Scan for the cell matching the given text and deliver its [X, Y] coordinate at center. 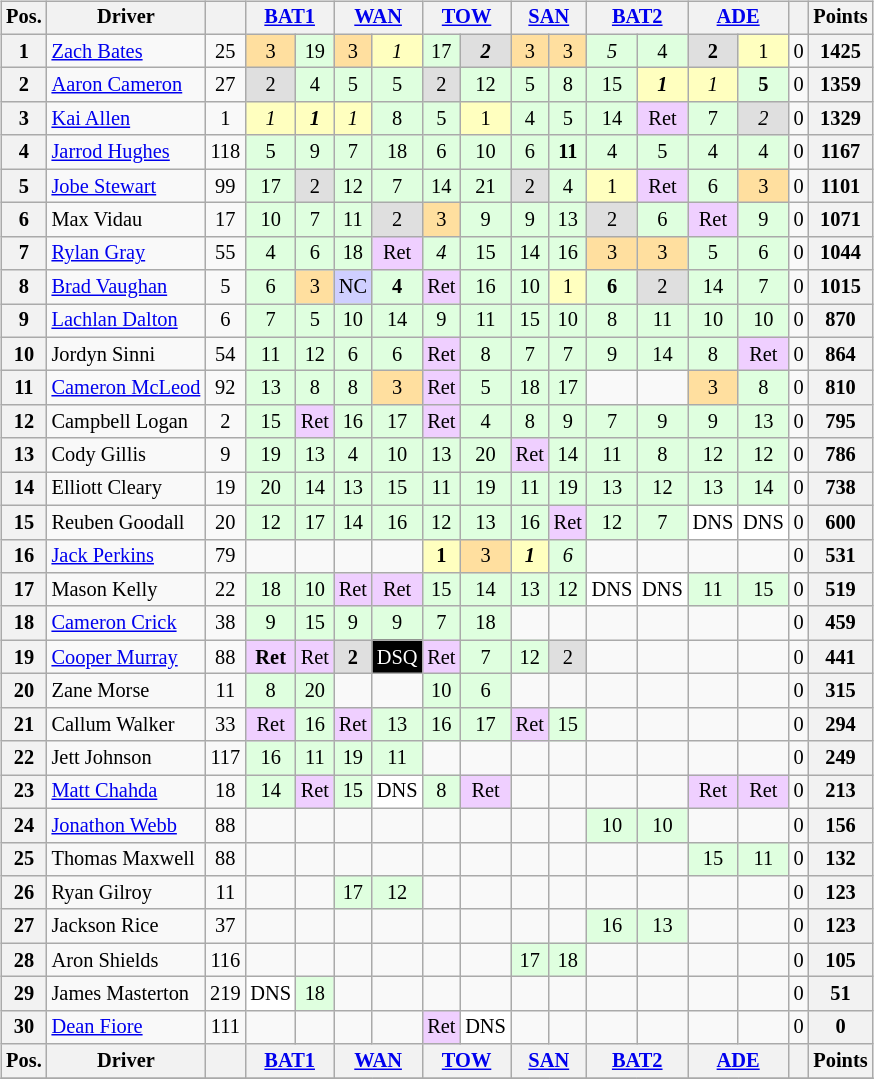
1167 [840, 152]
Zane Morse [126, 691]
Zach Bates [126, 51]
111 [225, 1027]
870 [840, 321]
117 [225, 758]
Cameron McLeod [126, 388]
Jett Johnson [126, 758]
92 [225, 388]
Thomas Maxwell [126, 859]
249 [840, 758]
441 [840, 657]
Elliott Cleary [126, 489]
219 [225, 994]
786 [840, 455]
51 [840, 994]
28 [24, 960]
James Masterton [126, 994]
795 [840, 422]
Max Vidau [126, 220]
459 [840, 623]
Aron Shields [126, 960]
30 [24, 1027]
156 [840, 825]
1359 [840, 85]
1071 [840, 220]
Jackson Rice [126, 926]
79 [225, 556]
531 [840, 556]
Lachlan Dalton [126, 321]
Matt Chahda [126, 792]
519 [840, 590]
738 [840, 489]
Mason Kelly [126, 590]
810 [840, 388]
118 [225, 152]
99 [225, 186]
132 [840, 859]
Jarrod Hughes [126, 152]
Callum Walker [126, 724]
33 [225, 724]
1425 [840, 51]
38 [225, 623]
Cody Gillis [126, 455]
600 [840, 522]
116 [225, 960]
1015 [840, 287]
54 [225, 354]
29 [24, 994]
Ryan Gilroy [126, 893]
Jack Perkins [126, 556]
Rylan Gray [126, 253]
105 [840, 960]
Cooper Murray [126, 657]
Brad Vaughan [126, 287]
315 [840, 691]
1101 [840, 186]
37 [225, 926]
Campbell Logan [126, 422]
Jobe Stewart [126, 186]
213 [840, 792]
864 [840, 354]
DSQ [397, 657]
1044 [840, 253]
Cameron Crick [126, 623]
Kai Allen [126, 119]
24 [24, 825]
26 [24, 893]
Aaron Cameron [126, 85]
Jordyn Sinni [126, 354]
1329 [840, 119]
Jonathon Webb [126, 825]
23 [24, 792]
Dean Fiore [126, 1027]
294 [840, 724]
55 [225, 253]
Reuben Goodall [126, 522]
NC [353, 287]
